Return the (X, Y) coordinate for the center point of the cell that contains the specified text.  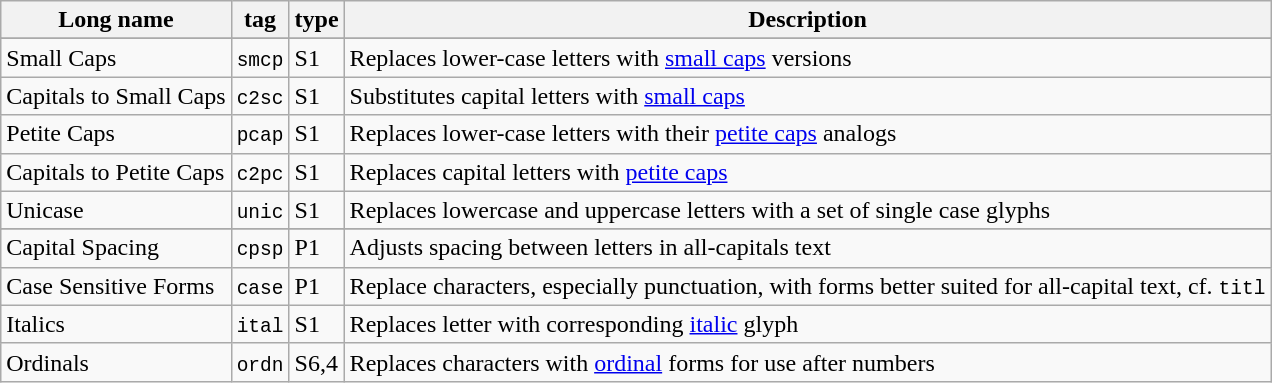
Unicase (116, 210)
Replaces letter with corresponding italic glyph (808, 324)
Replaces lower-case letters with their petite caps analogs (808, 134)
Long name (116, 20)
Replace characters, especially punctuation, with forms better suited for all-capital text, cf. titl (808, 286)
unic (260, 210)
Ordinals (116, 362)
Capitals to Small Caps (116, 96)
smcp (260, 58)
Replaces characters with ordinal forms for use after numbers (808, 362)
Petite Caps (116, 134)
Replaces lowercase and uppercase letters with a set of single case glyphs (808, 210)
Small Caps (116, 58)
c2pc (260, 172)
Replaces lower-case letters with small caps versions (808, 58)
Capitals to Petite Caps (116, 172)
Case Sensitive Forms (116, 286)
ordn (260, 362)
c2sc (260, 96)
Capital Spacing (116, 248)
type (316, 20)
ital (260, 324)
Replaces capital letters with petite caps (808, 172)
Adjusts spacing between letters in all-capitals text (808, 248)
Substitutes capital letters with small caps (808, 96)
tag (260, 20)
Italics (116, 324)
case (260, 286)
S6,4 (316, 362)
pcap (260, 134)
Description (808, 20)
cpsp (260, 248)
